Pinpoint the cell where the given text exists, returning its (X, Y) midpoint coordinate. 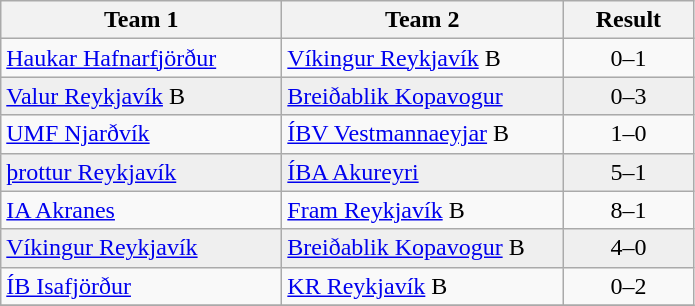
Haukar Hafnarfjörður (142, 58)
Team 2 (422, 20)
IA Akranes (142, 210)
Fram Reykjavík B (422, 210)
0–2 (628, 286)
Result (628, 20)
Víkingur Reykjavík B (422, 58)
0–1 (628, 58)
Breiðablik Kopavogur B (422, 248)
ÍBV Vestmannaeyjar B (422, 134)
0–3 (628, 96)
þrottur Reykjavík (142, 172)
KR Reykjavík B (422, 286)
8–1 (628, 210)
1–0 (628, 134)
Víkingur Reykjavík (142, 248)
Valur Reykjavík B (142, 96)
5–1 (628, 172)
4–0 (628, 248)
Breiðablik Kopavogur (422, 96)
ÍB Isafjörður (142, 286)
UMF Njarðvík (142, 134)
Team 1 (142, 20)
ÍBA Akureyri (422, 172)
